Search for the cell housing the specified text and yield its [X, Y] center coordinate. 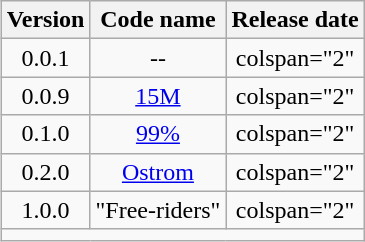
0.0.9 [46, 96]
0.2.0 [46, 172]
Version [46, 20]
15M [158, 96]
Release date [295, 20]
99% [158, 134]
Ostrom [158, 172]
-- [158, 58]
0.1.0 [46, 134]
1.0.0 [46, 210]
Code name [158, 20]
0.0.1 [46, 58]
"Free-riders" [158, 210]
